Output the [x, y] coordinate of the center of the cell containing the given text.  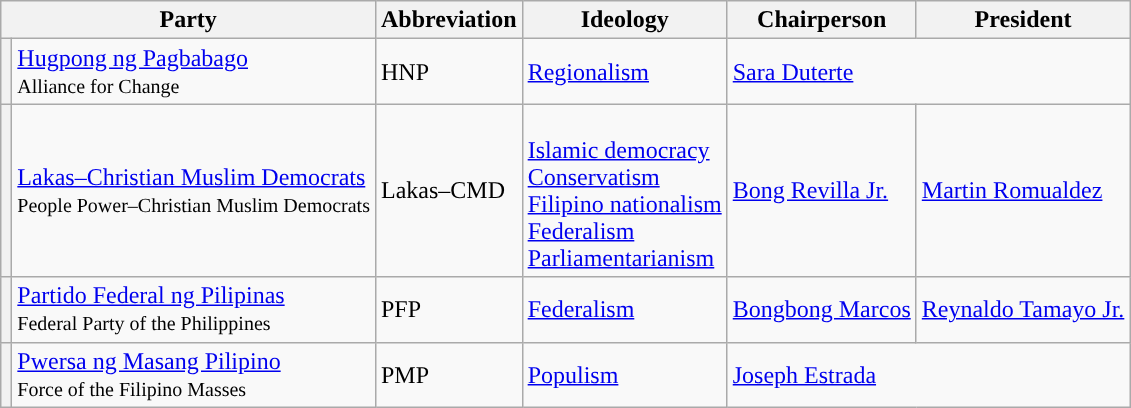
Joseph Estrada [928, 374]
Party [188, 20]
Bong Revilla Jr. [822, 190]
Pwersa ng Masang PilipinoForce of the Filipino Masses [194, 374]
Sara Duterte [928, 72]
Abbreviation [448, 20]
HNP [448, 72]
Reynaldo Tamayo Jr. [1023, 310]
President [1023, 20]
Lakas–CMD [448, 190]
Partido Federal ng PilipinasFederal Party of the Philippines [194, 310]
Islamic democracyConservatismFilipino nationalismFederalismParliamentarianism [624, 190]
Populism [624, 374]
Hugpong ng PagbabagoAlliance for Change [194, 72]
Bongbong Marcos [822, 310]
Chairperson [822, 20]
Ideology [624, 20]
PMP [448, 374]
Regionalism [624, 72]
Federalism [624, 310]
Lakas–Christian Muslim DemocratsPeople Power–Christian Muslim Democrats [194, 190]
PFP [448, 310]
Martin Romualdez [1023, 190]
